Capture the cell that displays the provided text and extract its (X, Y) central coordinate. 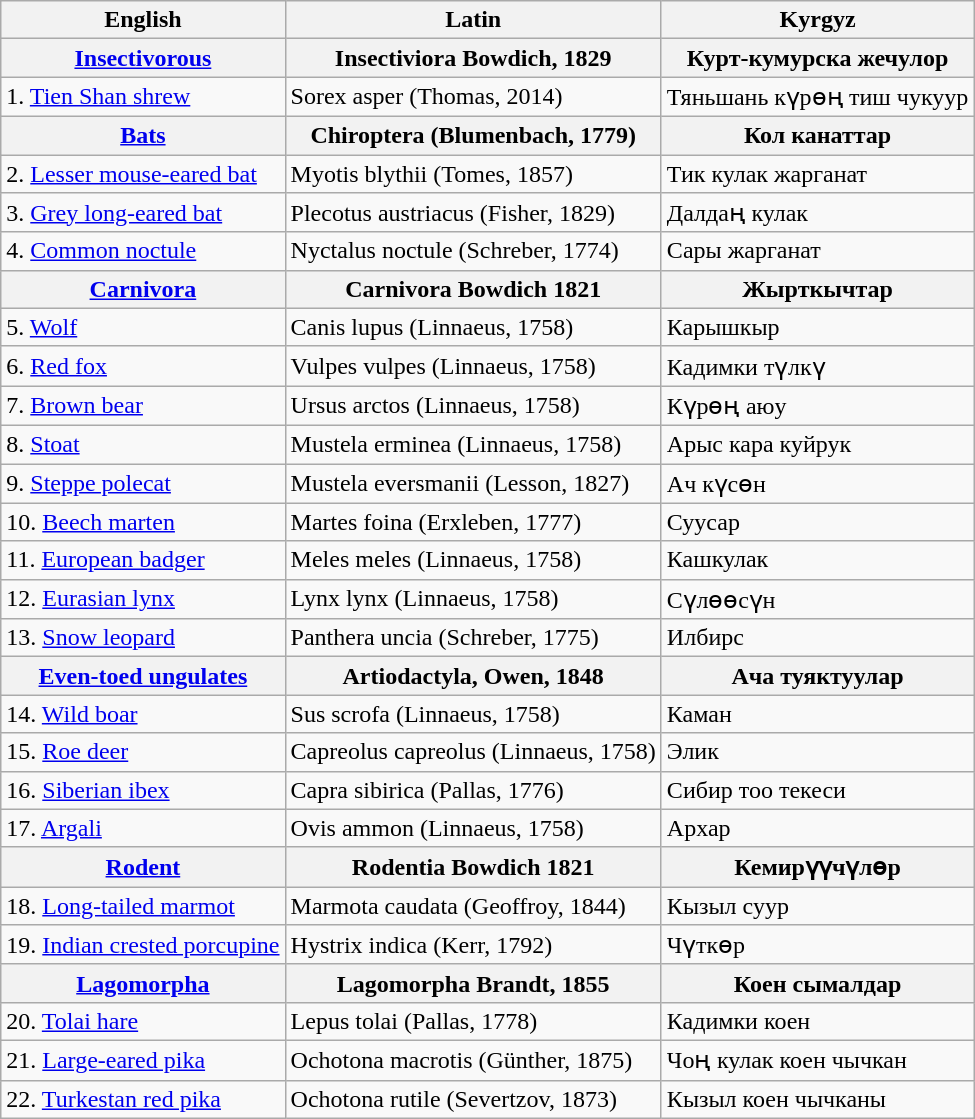
8. Stoat (143, 444)
Capreolus capreolus (Linnaeus, 1758) (473, 752)
20. Tolai hare (143, 1021)
Insectiviora Bowdich, 1829 (473, 58)
5. Wolf (143, 327)
Martes foina (Erxleben, 1777) (473, 522)
Кадимки түлкү (817, 366)
Ochotona rutile (Severtzov, 1873) (473, 1099)
Rodentia Bowdich 1821 (473, 867)
Even-toed ungulates (143, 676)
Кашкулак (817, 560)
English (143, 20)
9. Steppe polecat (143, 484)
Кол канаттар (817, 135)
Чоң кулак коен чычкан (817, 1060)
Insectivorous (143, 58)
17. Argali (143, 828)
Hystrix indica (Kerr, 1792) (473, 945)
Арыс кара куйрук (817, 444)
Күрөң аюу (817, 406)
Далдаң кулак (817, 213)
7. Brown bear (143, 406)
Сары жарганат (817, 251)
Capra sibirica (Pallas, 1776) (473, 790)
Кызыл коен чычканы (817, 1099)
21. Large-eared pika (143, 1060)
Marmota caudata (Geoffroy, 1844) (473, 906)
Bats (143, 135)
Карышкыр (817, 327)
Carnivora (143, 289)
Ursus arctos (Linnaeus, 1758) (473, 406)
Курт-кумурска жечулор (817, 58)
1. Tien Shan shrew (143, 97)
19. Indian crested porcupine (143, 945)
Тяньшань күрөң тиш чукуур (817, 97)
Rodent (143, 867)
Nyctalus noctule (Schreber, 1774) (473, 251)
13. Snow leopard (143, 638)
Latin (473, 20)
Canis lupus (Linnaeus, 1758) (473, 327)
Ovis ammon (Linnaeus, 1758) (473, 828)
10. Beech marten (143, 522)
15. Roe deer (143, 752)
Архар (817, 828)
16. Siberian ibex (143, 790)
Artiodactyla, Owen, 1848 (473, 676)
Lepus tolai (Pallas, 1778) (473, 1021)
Сүлөөсүн (817, 599)
Чүткөр (817, 945)
12. Eurasian lynx (143, 599)
Каман (817, 714)
Кызыл суур (817, 906)
Kyrgyz (817, 20)
Тик кулак жарганат (817, 173)
Элик (817, 752)
Кемирүүчүлөр (817, 867)
Sus scrofa (Linnaeus, 1758) (473, 714)
Сибир тоо текеси (817, 790)
11. European badger (143, 560)
14. Wild boar (143, 714)
Ач күсөн (817, 484)
2. Lesser mouse-eared bat (143, 173)
22. Turkestan red pika (143, 1099)
Panthera uncia (Schreber, 1775) (473, 638)
Lagomorpha (143, 983)
Суусар (817, 522)
Ача туяктуулар (817, 676)
Plecotus austriacus (Fisher, 1829) (473, 213)
Sorex asper (Thomas, 2014) (473, 97)
Vulpes vulpes (Linnaeus, 1758) (473, 366)
Myotis blythii (Tomes, 1857) (473, 173)
18. Long-tailed marmot (143, 906)
6. Red fox (143, 366)
4. Common noctule (143, 251)
Lynx lynx (Linnaeus, 1758) (473, 599)
Meles meles (Linnaeus, 1758) (473, 560)
Коен сымалдар (817, 983)
Mustela erminea (Linnaeus, 1758) (473, 444)
Кадимки коен (817, 1021)
Carnivora Bowdich 1821 (473, 289)
Chiroptera (Blumenbach, 1779) (473, 135)
Ochotona macrotis (Günther, 1875) (473, 1060)
Mustela eversmanii (Lesson, 1827) (473, 484)
Жырткычтар (817, 289)
3. Grey long-eared bat (143, 213)
Илбирс (817, 638)
Lagomorpha Brandt, 1855 (473, 983)
